Identify which cell holds the provided text, then report its (x, y) central coordinate. 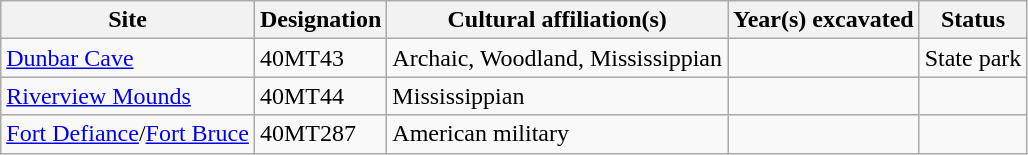
Mississippian (558, 96)
40MT44 (320, 96)
Dunbar Cave (128, 58)
American military (558, 134)
Riverview Mounds (128, 96)
State park (973, 58)
Year(s) excavated (824, 20)
Status (973, 20)
Archaic, Woodland, Mississippian (558, 58)
Site (128, 20)
Cultural affiliation(s) (558, 20)
Fort Defiance/Fort Bruce (128, 134)
40MT43 (320, 58)
40MT287 (320, 134)
Designation (320, 20)
